Scan for the cell matching the given text and deliver its [x, y] coordinate at center. 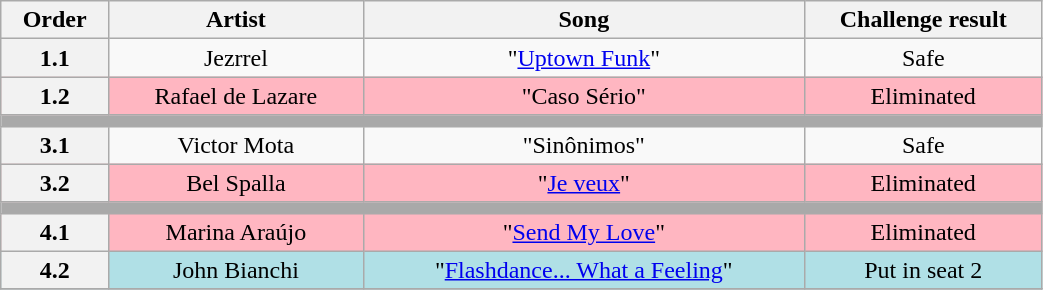
Song [584, 20]
Challenge result [923, 20]
3.2 [55, 183]
"Sinônimos" [584, 145]
Put in seat 2 [923, 270]
4.2 [55, 270]
Artist [236, 20]
"Caso Sério" [584, 96]
3.1 [55, 145]
"Flashdance... What a Feeling" [584, 270]
"Je veux" [584, 183]
Victor Mota [236, 145]
Order [55, 20]
1.2 [55, 96]
Rafael de Lazare [236, 96]
Bel Spalla [236, 183]
Marina Araújo [236, 232]
John Bianchi [236, 270]
4.1 [55, 232]
1.1 [55, 58]
Jezrrel [236, 58]
"Send My Love" [584, 232]
"Uptown Funk" [584, 58]
